Extract the (X, Y) coordinate from the center of the cell holding the provided text.  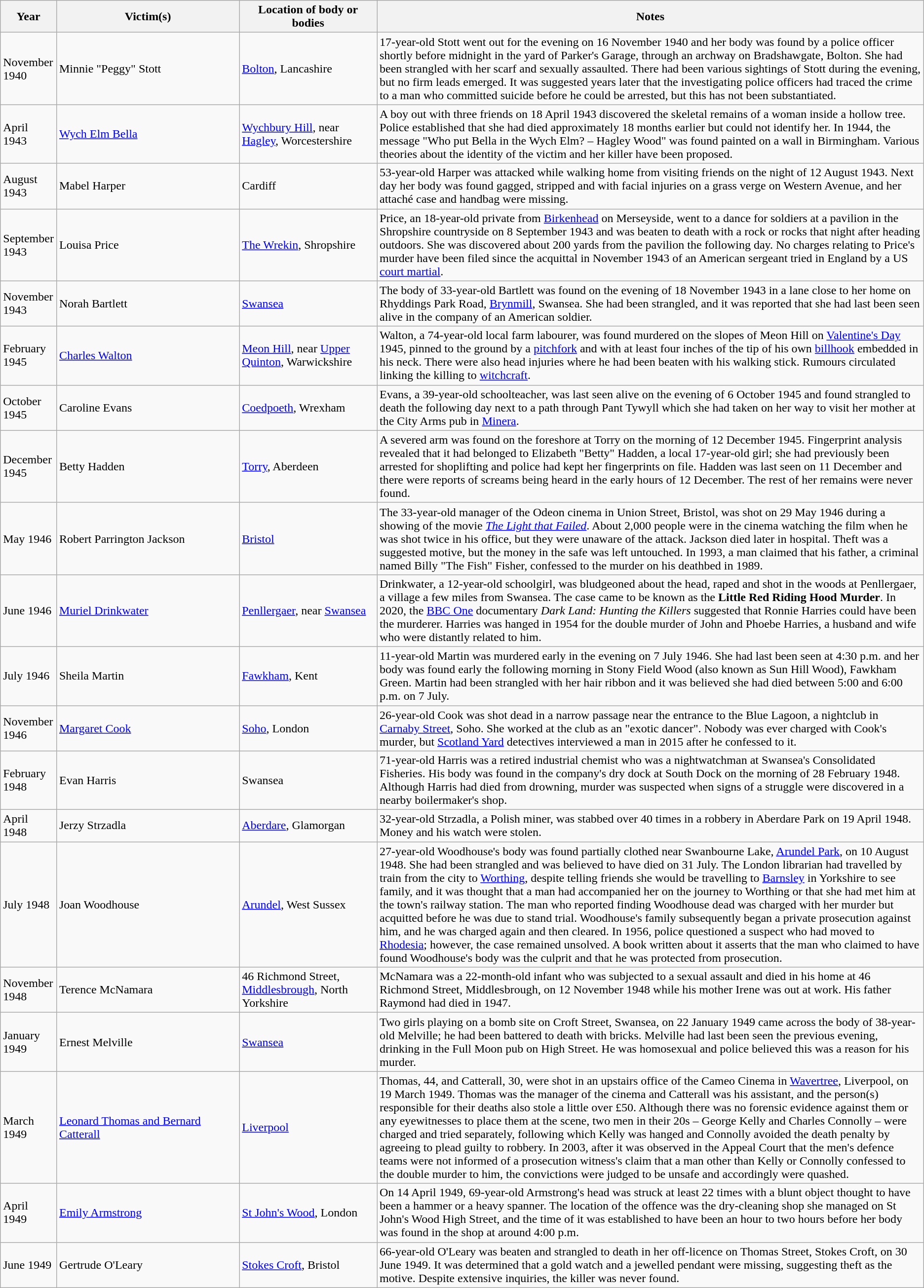
Robert Parrington Jackson (148, 538)
April 1949 (29, 1213)
June 1949 (29, 1265)
Wych Elm Bella (148, 134)
Wychbury Hill, near Hagley, Worcestershire (308, 134)
June 1946 (29, 610)
St John's Wood, London (308, 1213)
August 1943 (29, 186)
Liverpool (308, 1127)
December 1945 (29, 466)
October 1945 (29, 408)
Betty Hadden (148, 466)
Penllergaer, near Swansea (308, 610)
Evan Harris (148, 781)
Gertrude O'Leary (148, 1265)
Torry, Aberdeen (308, 466)
Mabel Harper (148, 186)
July 1946 (29, 676)
April 1948 (29, 826)
September 1943 (29, 245)
Meon Hill, near Upper Quinton, Warwickshire (308, 355)
Fawkham, Kent (308, 676)
Muriel Drinkwater (148, 610)
Joan Woodhouse (148, 905)
Jerzy Strzadla (148, 826)
Margaret Cook (148, 728)
February 1948 (29, 781)
Arundel, West Sussex (308, 905)
Terence McNamara (148, 990)
Ernest Melville (148, 1042)
The Wrekin, Shropshire (308, 245)
Stokes Croft, Bristol (308, 1265)
Emily Armstrong (148, 1213)
Year (29, 17)
Norah Bartlett (148, 303)
Leonard Thomas and Bernard Catterall (148, 1127)
March 1949 (29, 1127)
November 1948 (29, 990)
Victim(s) (148, 17)
Louisa Price (148, 245)
Soho, London (308, 728)
Aberdare, Glamorgan (308, 826)
July 1948 (29, 905)
February 1945 (29, 355)
November 1946 (29, 728)
Cardiff (308, 186)
Notes (651, 17)
46 Richmond Street, Middlesbrough, North Yorkshire (308, 990)
April 1943 (29, 134)
32-year-old Strzadla, a Polish miner, was stabbed over 40 times in a robbery in Aberdare Park on 19 April 1948. Money and his watch were stolen. (651, 826)
Bristol (308, 538)
January 1949 (29, 1042)
Minnie "Peggy" Stott (148, 69)
November 1943 (29, 303)
November 1940 (29, 69)
May 1946 (29, 538)
Sheila Martin (148, 676)
Coedpoeth, Wrexham (308, 408)
Charles Walton (148, 355)
Caroline Evans (148, 408)
Location of body or bodies (308, 17)
Bolton, Lancashire (308, 69)
